Identify which cell holds the provided text, then report its (X, Y) central coordinate. 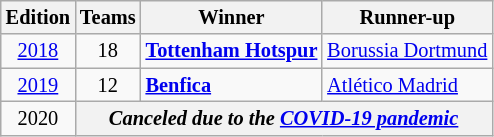
Borussia Dortmund (407, 51)
Benfica (232, 85)
Teams (108, 17)
Atlético Madrid (407, 85)
Canceled due to the COVID-19 pandemic (284, 118)
Winner (232, 17)
2020 (38, 118)
2019 (38, 85)
12 (108, 85)
2018 (38, 51)
18 (108, 51)
Runner-up (407, 17)
Edition (38, 17)
Tottenham Hotspur (232, 51)
